Search for the cell housing the specified text and yield its (X, Y) center coordinate. 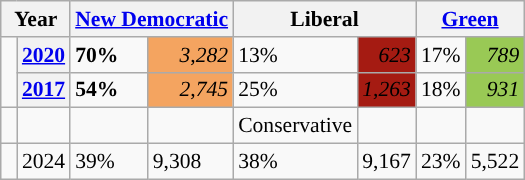
Green (470, 19)
9,167 (386, 162)
Conservative (295, 126)
17% (441, 55)
Year (36, 19)
5,522 (496, 162)
931 (496, 90)
789 (496, 55)
New Democratic (152, 19)
2017 (44, 90)
25% (295, 90)
54% (109, 90)
18% (441, 90)
2024 (44, 162)
623 (386, 55)
9,308 (190, 162)
2,745 (190, 90)
1,263 (386, 90)
23% (441, 162)
70% (109, 55)
2020 (44, 55)
38% (295, 162)
3,282 (190, 55)
Liberal (324, 19)
13% (295, 55)
39% (109, 162)
